Output the [x, y] coordinate of the center of the cell containing the given text.  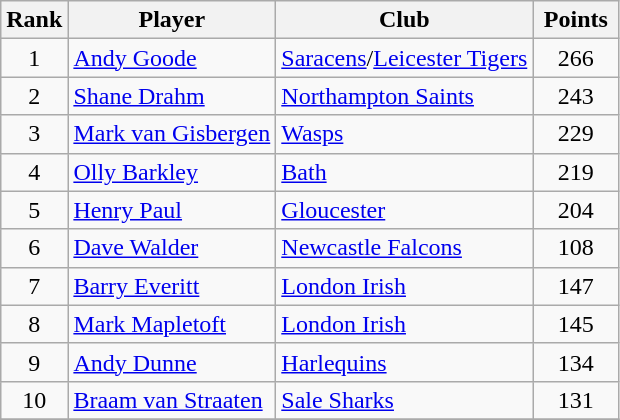
147 [576, 286]
Player [172, 20]
204 [576, 210]
108 [576, 248]
Bath [404, 172]
Mark van Gisbergen [172, 134]
Gloucester [404, 210]
Harlequins [404, 362]
Wasps [404, 134]
Dave Walder [172, 248]
Northampton Saints [404, 96]
Mark Mapletoft [172, 324]
9 [34, 362]
3 [34, 134]
4 [34, 172]
Saracens/Leicester Tigers [404, 58]
Points [576, 20]
243 [576, 96]
1 [34, 58]
266 [576, 58]
Sale Sharks [404, 400]
Henry Paul [172, 210]
Andy Goode [172, 58]
Barry Everitt [172, 286]
Rank [34, 20]
Club [404, 20]
6 [34, 248]
2 [34, 96]
Newcastle Falcons [404, 248]
Andy Dunne [172, 362]
134 [576, 362]
131 [576, 400]
Shane Drahm [172, 96]
5 [34, 210]
10 [34, 400]
Braam van Straaten [172, 400]
145 [576, 324]
Olly Barkley [172, 172]
8 [34, 324]
219 [576, 172]
229 [576, 134]
7 [34, 286]
